Determine the (X, Y) coordinate at the center of the cell enclosing the given text.  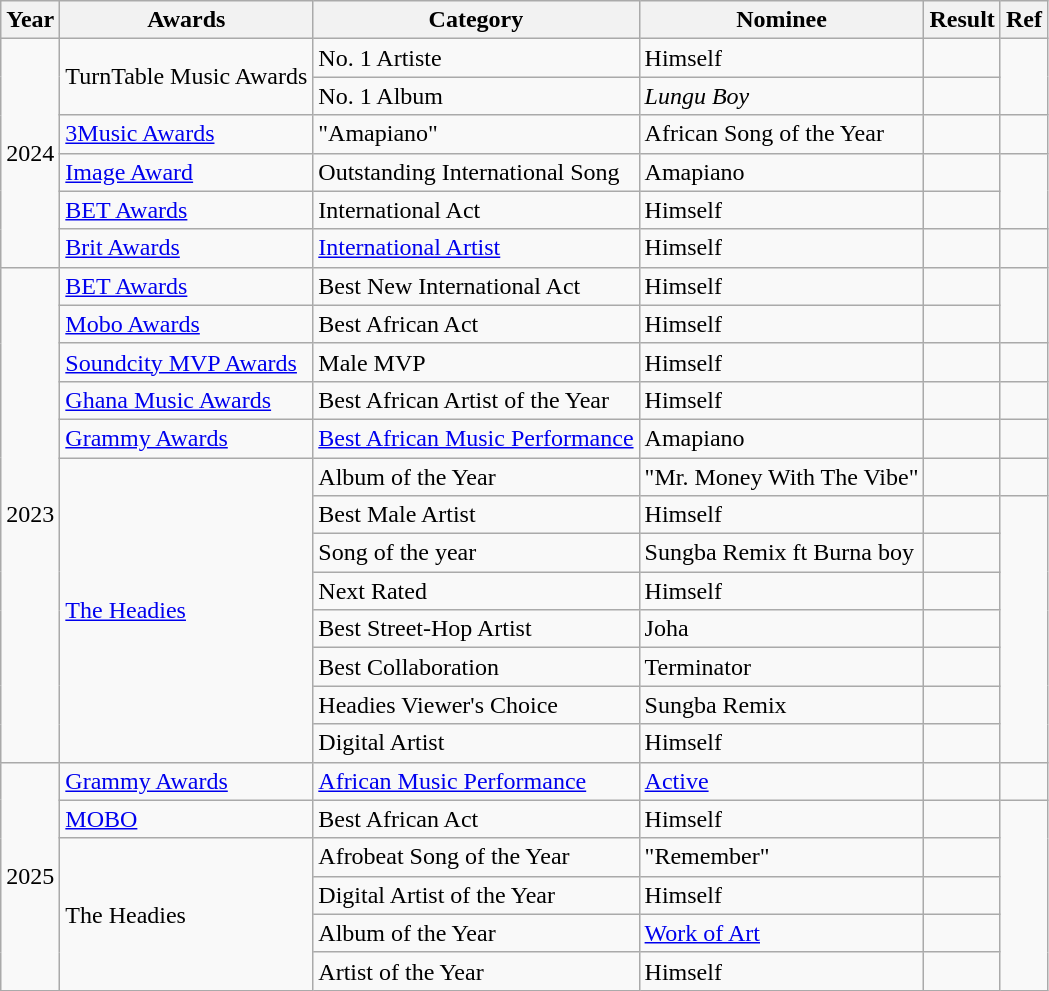
Awards (186, 20)
Brit Awards (186, 248)
Soundcity MVP Awards (186, 362)
African Music Performance (476, 781)
Terminator (782, 667)
International Artist (476, 248)
"Mr. Money With The Vibe" (782, 477)
Best New International Act (476, 286)
Nominee (782, 20)
International Act (476, 210)
Outstanding International Song (476, 172)
Active (782, 781)
2023 (30, 514)
Artist of the Year (476, 971)
2025 (30, 876)
Sungba Remix ft Burna boy (782, 553)
"Remember" (782, 857)
Best Collaboration (476, 667)
Headies Viewer's Choice (476, 705)
Ref (1024, 20)
"Amapiano" (476, 134)
Year (30, 20)
TurnTable Music Awards (186, 77)
Best African Artist of the Year (476, 400)
Ghana Music Awards (186, 400)
Work of Art (782, 933)
Best African Music Performance (476, 438)
Song of the year (476, 553)
No. 1 Artiste (476, 58)
Mobo Awards (186, 324)
2024 (30, 153)
Category (476, 20)
African Song of the Year (782, 134)
MOBO (186, 819)
Sungba Remix (782, 705)
Best Male Artist (476, 515)
No. 1 Album (476, 96)
3Music Awards (186, 134)
Lungu Boy (782, 96)
Male MVP (476, 362)
Afrobeat Song of the Year (476, 857)
Digital Artist (476, 743)
Image Award (186, 172)
Joha (782, 629)
Best Street-Hop Artist (476, 629)
Next Rated (476, 591)
Digital Artist of the Year (476, 895)
Result (962, 20)
